Search for the cell housing the specified text and yield its (X, Y) center coordinate. 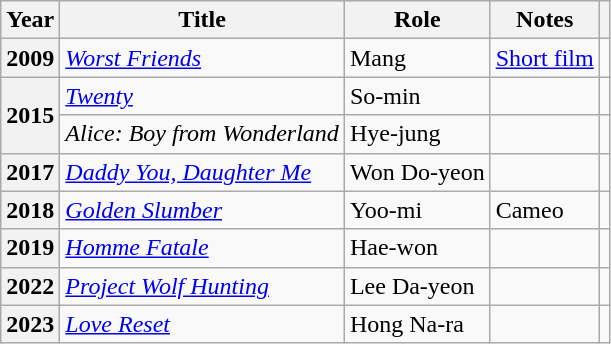
Hae-won (417, 248)
Role (417, 20)
2015 (30, 115)
2023 (30, 324)
Notes (544, 20)
2019 (30, 248)
Project Wolf Hunting (202, 286)
Title (202, 20)
Yoo-mi (417, 210)
Twenty (202, 96)
Lee Da-yeon (417, 286)
Homme Fatale (202, 248)
Hye-jung (417, 134)
2017 (30, 172)
Alice: Boy from Wonderland (202, 134)
Golden Slumber (202, 210)
Love Reset (202, 324)
Hong Na-ra (417, 324)
Worst Friends (202, 58)
2018 (30, 210)
Year (30, 20)
So-min (417, 96)
2009 (30, 58)
Won Do-yeon (417, 172)
2022 (30, 286)
Short film (544, 58)
Cameo (544, 210)
Daddy You, Daughter Me (202, 172)
Mang (417, 58)
